For the text-containing cell, return its midpoint in [x, y] coordinate format. 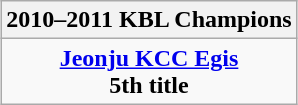
2010–2011 KBL Champions [149, 20]
Jeonju KCC Egis5th title [149, 72]
